Extract the (x, y) coordinate from the center of the cell holding the provided text.  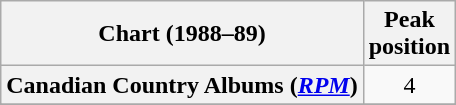
Canadian Country Albums (RPM) (182, 85)
4 (409, 85)
Peak position (409, 34)
Chart (1988–89) (182, 34)
